Extract the [x, y] coordinate from the center of the cell holding the provided text.  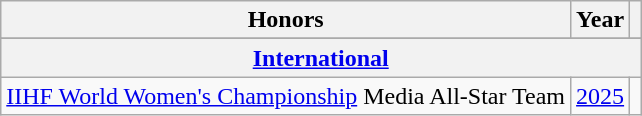
2025 [600, 96]
IIHF World Women's Championship Media All-Star Team [286, 96]
International [321, 58]
Honors [286, 20]
Year [600, 20]
